Locate the cell with the specified text and output its [X, Y] center coordinate. 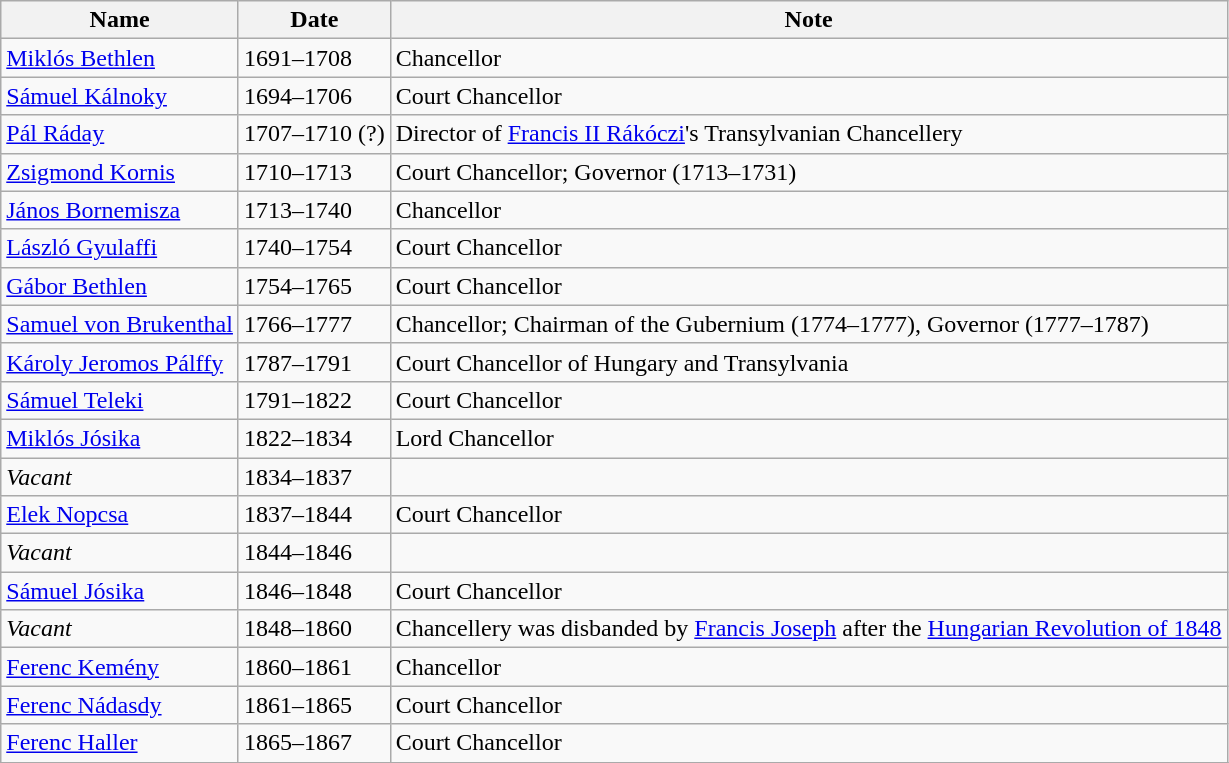
Samuel von Brukenthal [120, 324]
Ferenc Kemény [120, 667]
1846–1848 [314, 591]
Miklós Jósika [120, 438]
1837–1844 [314, 515]
1865–1867 [314, 743]
Date [314, 20]
1844–1846 [314, 553]
1710–1713 [314, 172]
Chancellor; Chairman of the Gubernium (1774–1777), Governor (1777–1787) [808, 324]
1822–1834 [314, 438]
1694–1706 [314, 96]
Director of Francis II Rákóczi's Transylvanian Chancellery [808, 134]
Zsigmond Kornis [120, 172]
László Gyulaffi [120, 248]
1861–1865 [314, 705]
Chancellery was disbanded by Francis Joseph after the Hungarian Revolution of 1848 [808, 629]
Name [120, 20]
1834–1837 [314, 477]
Miklós Bethlen [120, 58]
1766–1777 [314, 324]
1707–1710 (?) [314, 134]
1791–1822 [314, 400]
Pál Ráday [120, 134]
Ferenc Nádasdy [120, 705]
1713–1740 [314, 210]
1848–1860 [314, 629]
1860–1861 [314, 667]
1740–1754 [314, 248]
Court Chancellor of Hungary and Transylvania [808, 362]
Ferenc Haller [120, 743]
Károly Jeromos Pálffy [120, 362]
Elek Nopcsa [120, 515]
Court Chancellor; Governor (1713–1731) [808, 172]
János Bornemisza [120, 210]
Sámuel Jósika [120, 591]
1691–1708 [314, 58]
Lord Chancellor [808, 438]
Note [808, 20]
Sámuel Teleki [120, 400]
Sámuel Kálnoky [120, 96]
Gábor Bethlen [120, 286]
1787–1791 [314, 362]
1754–1765 [314, 286]
